Determine the (X, Y) coordinate at the center of the cell enclosing the given text.  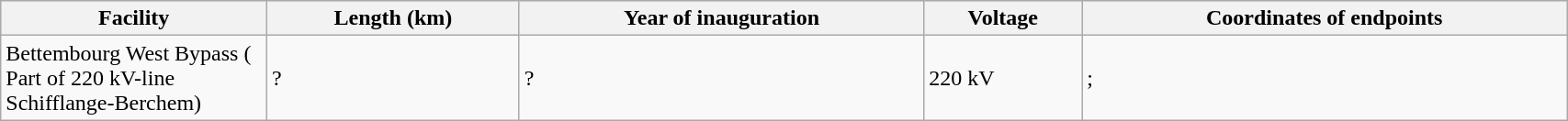
; (1325, 78)
Coordinates of endpoints (1325, 18)
220 kV (1003, 78)
Length (km) (393, 18)
Bettembourg West Bypass ( Part of 220 kV-line Schifflange-Berchem) (134, 78)
Year of inauguration (721, 18)
Facility (134, 18)
Voltage (1003, 18)
